Scan for the cell matching the given text and deliver its (X, Y) coordinate at center. 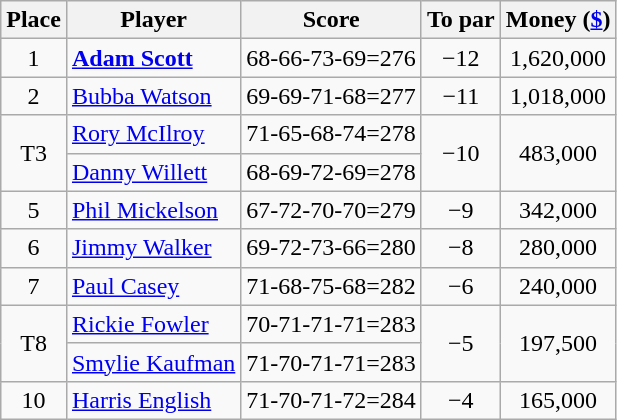
7 (34, 286)
1,018,000 (558, 96)
67-72-70-70=279 (332, 210)
1,620,000 (558, 58)
10 (34, 400)
Score (332, 20)
70-71-71-71=283 (332, 324)
280,000 (558, 248)
165,000 (558, 400)
Danny Willett (153, 172)
−9 (460, 210)
Jimmy Walker (153, 248)
To par (460, 20)
71-70-71-72=284 (332, 400)
69-72-73-66=280 (332, 248)
1 (34, 58)
240,000 (558, 286)
Harris English (153, 400)
Player (153, 20)
6 (34, 248)
Money ($) (558, 20)
Rickie Fowler (153, 324)
−8 (460, 248)
−4 (460, 400)
483,000 (558, 153)
Adam Scott (153, 58)
−6 (460, 286)
T3 (34, 153)
71-70-71-71=283 (332, 362)
Rory McIlroy (153, 134)
−12 (460, 58)
Smylie Kaufman (153, 362)
71-65-68-74=278 (332, 134)
Place (34, 20)
Bubba Watson (153, 96)
69-69-71-68=277 (332, 96)
68-69-72-69=278 (332, 172)
5 (34, 210)
−5 (460, 343)
−10 (460, 153)
2 (34, 96)
68-66-73-69=276 (332, 58)
Paul Casey (153, 286)
197,500 (558, 343)
71-68-75-68=282 (332, 286)
342,000 (558, 210)
−11 (460, 96)
Phil Mickelson (153, 210)
T8 (34, 343)
